Output the [X, Y] coordinate of the center of the cell containing the given text.  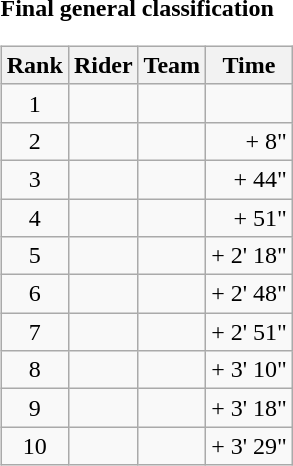
+ 8" [250, 141]
+ 3' 18" [250, 408]
Rank [34, 65]
Time [250, 65]
+ 44" [250, 179]
3 [34, 179]
+ 3' 10" [250, 370]
9 [34, 408]
4 [34, 217]
5 [34, 256]
1 [34, 103]
+ 51" [250, 217]
Team [172, 65]
6 [34, 294]
Rider [103, 65]
+ 2' 18" [250, 256]
+ 2' 51" [250, 332]
10 [34, 446]
8 [34, 370]
7 [34, 332]
2 [34, 141]
+ 3' 29" [250, 446]
+ 2' 48" [250, 294]
